Determine the (x, y) coordinate at the center of the cell enclosing the given text.  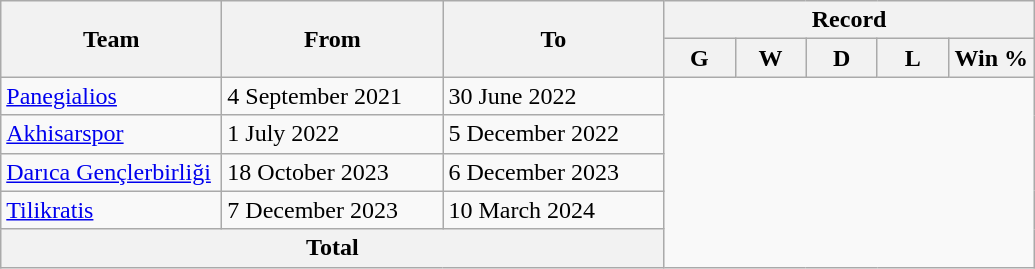
1 July 2022 (332, 134)
4 September 2021 (332, 96)
G (700, 58)
Team (112, 39)
Win % (991, 58)
Akhisarspor (112, 134)
30 June 2022 (554, 96)
To (554, 39)
18 October 2023 (332, 172)
Darıca Gençlerbirliği (112, 172)
D (842, 58)
W (770, 58)
From (332, 39)
Total (332, 248)
10 March 2024 (554, 210)
7 December 2023 (332, 210)
Record (849, 20)
6 December 2023 (554, 172)
Tilikratis (112, 210)
5 December 2022 (554, 134)
L (912, 58)
Panegialios (112, 96)
